Return [x, y] of the center of cell containing provided text 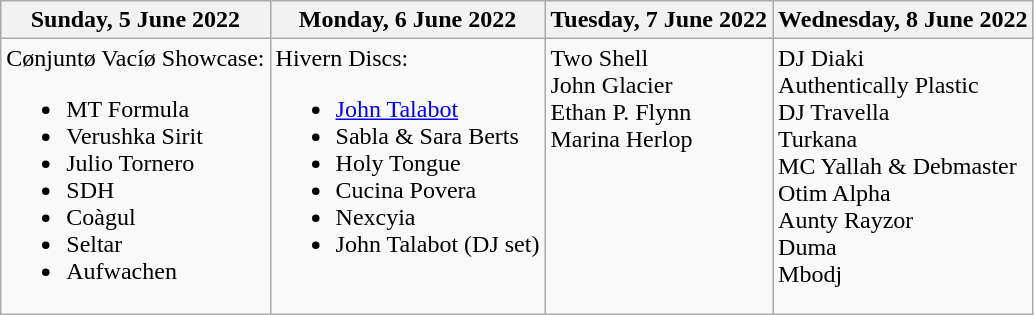
Tuesday, 7 June 2022 [659, 20]
Monday, 6 June 2022 [408, 20]
Sunday, 5 June 2022 [136, 20]
Hivern Discs:John TalabotSabla & Sara BertsHoly TongueCucina PoveraNexcyiaJohn Talabot (DJ set) [408, 176]
Two ShellJohn GlacierEthan P. FlynnMarina Herlop [659, 176]
DJ DiakiAuthentically PlasticDJ TravellaTurkanaMC Yallah & DebmasterOtim AlphaAunty RayzorDumaMbodj [903, 176]
Wednesday, 8 June 2022 [903, 20]
Cønjuntø Vacíø Showcase:MT FormulaVerushka SiritJulio TorneroSDHCoàgulSeltarAufwachen [136, 176]
